From the cell containing the given text, extract its center point as [x, y] coordinate. 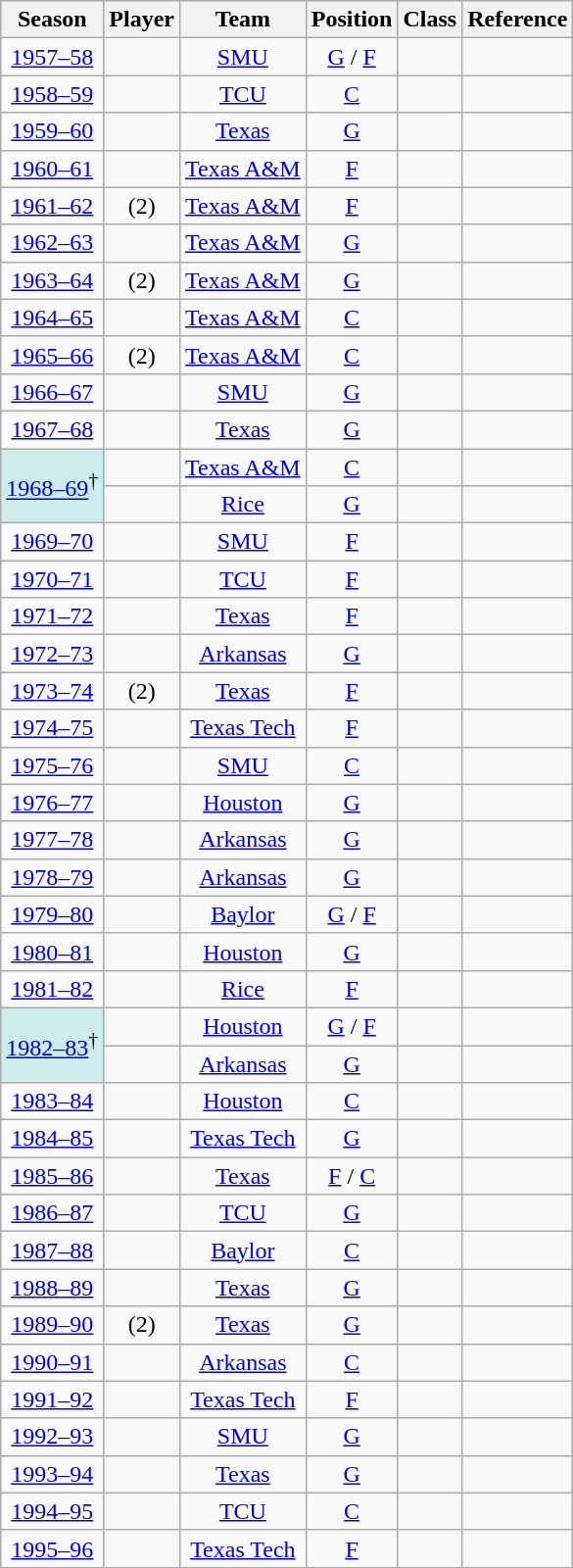
1979–80 [53, 914]
1966–67 [53, 392]
1988–89 [53, 1288]
Player [142, 20]
1969–70 [53, 542]
1967–68 [53, 429]
1991–92 [53, 1399]
1973–74 [53, 691]
1970–71 [53, 579]
Position [352, 20]
1978–79 [53, 877]
1976–77 [53, 803]
1981–82 [53, 989]
1965–66 [53, 355]
1994–95 [53, 1511]
1984–85 [53, 1139]
1957–58 [53, 57]
Reference [517, 20]
F / C [352, 1176]
1974–75 [53, 728]
1963–64 [53, 280]
Team [243, 20]
1987–88 [53, 1250]
1992–93 [53, 1437]
1962–63 [53, 243]
1983–84 [53, 1102]
1993–94 [53, 1474]
1958–59 [53, 94]
1972–73 [53, 654]
1959–60 [53, 131]
1964–65 [53, 318]
Class [430, 20]
Season [53, 20]
1989–90 [53, 1325]
1990–91 [53, 1362]
1985–86 [53, 1176]
1982–83† [53, 1045]
1975–76 [53, 765]
1961–62 [53, 206]
1995–96 [53, 1548]
1986–87 [53, 1213]
1977–78 [53, 840]
1968–69† [53, 486]
1960–61 [53, 169]
1980–81 [53, 952]
1971–72 [53, 616]
